Identify which cell holds the provided text, then report its (x, y) central coordinate. 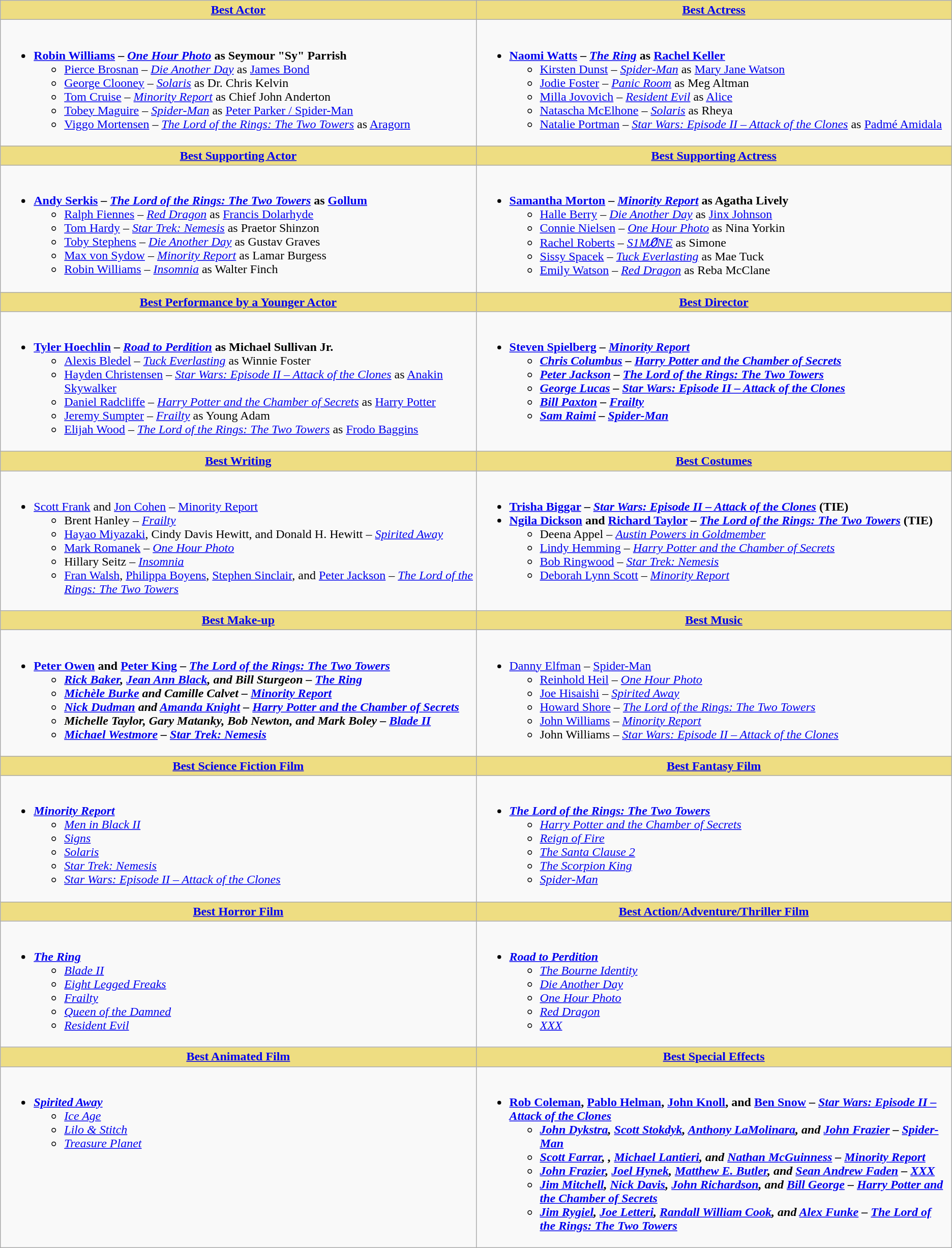
Best Director (714, 302)
Best Performance by a Younger Actor (238, 302)
Best Fantasy Film (714, 766)
Best Writing (238, 461)
Minority ReportMen in Black IISignsSolarisStar Trek: NemesisStar Wars: Episode II – Attack of the Clones (238, 839)
Best Science Fiction Film (238, 766)
Best Actress (714, 10)
Best Horror Film (238, 911)
Best Costumes (714, 461)
Best Animated Film (238, 1057)
The RingBlade IIEight Legged FreaksFrailtyQueen of the DamnedResident Evil (238, 984)
Best Supporting Actor (238, 156)
Best Action/Adventure/Thriller Film (714, 911)
Best Music (714, 620)
Best Supporting Actress (714, 156)
Spirited AwayIce AgeLilo & StitchTreasure Planet (238, 1157)
Best Special Effects (714, 1057)
The Lord of the Rings: The Two TowersHarry Potter and the Chamber of SecretsReign of FireThe Santa Clause 2The Scorpion KingSpider-Man (714, 839)
Road to PerditionThe Bourne IdentityDie Another DayOne Hour PhotoRed DragonXXX (714, 984)
Best Actor (238, 10)
Best Make-up (238, 620)
